For the text-containing cell, return its midpoint in (X, Y) coordinate format. 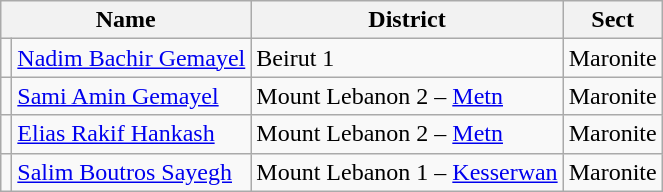
Elias Rakif Hankash (132, 134)
District (407, 20)
Name (126, 20)
Sami Amin Gemayel (132, 96)
Mount Lebanon 1 – Kesserwan (407, 172)
Nadim Bachir Gemayel (132, 58)
Sect (612, 20)
Salim Boutros Sayegh (132, 172)
Beirut 1 (407, 58)
